Search for the cell housing the specified text and yield its [X, Y] center coordinate. 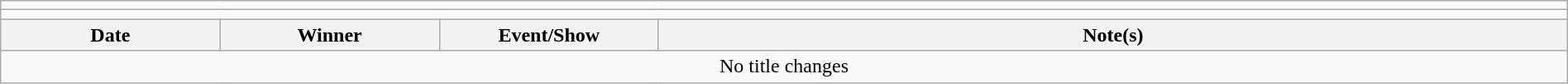
No title changes [784, 67]
Winner [329, 35]
Event/Show [549, 35]
Date [111, 35]
Note(s) [1113, 35]
